Scan for the cell matching the given text and deliver its [X, Y] coordinate at center. 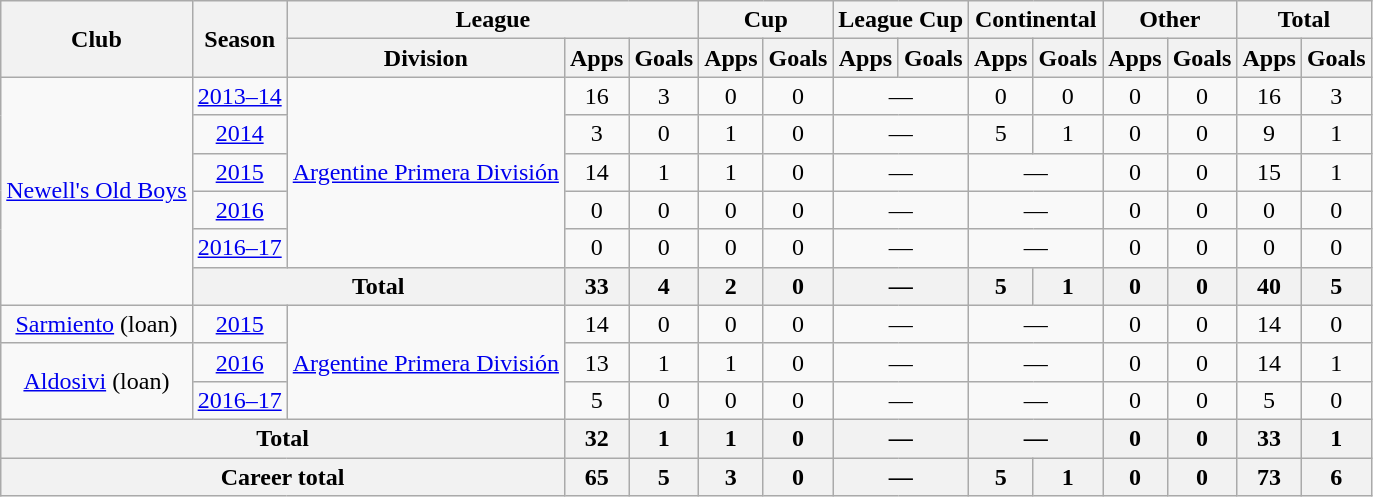
Career total [283, 477]
Cup [766, 20]
Other [1170, 20]
13 [596, 362]
4 [664, 286]
League [492, 20]
Continental [1036, 20]
65 [596, 477]
Club [96, 39]
6 [1336, 477]
40 [1269, 286]
15 [1269, 172]
Season [240, 39]
32 [596, 438]
League Cup [901, 20]
Sarmiento (loan) [96, 324]
2013–14 [240, 96]
2014 [240, 134]
Division [426, 58]
9 [1269, 134]
Aldosivi (loan) [96, 381]
2 [731, 286]
73 [1269, 477]
Newell's Old Boys [96, 191]
